Pinpoint the cell where the given text exists, returning its [x, y] midpoint coordinate. 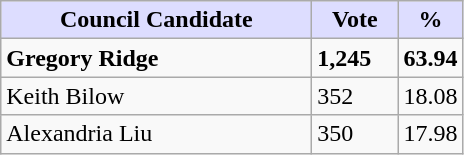
Vote [355, 20]
% [430, 20]
17.98 [430, 134]
1,245 [355, 58]
350 [355, 134]
Gregory Ridge [156, 58]
Keith Bilow [156, 96]
352 [355, 96]
18.08 [430, 96]
63.94 [430, 58]
Council Candidate [156, 20]
Alexandria Liu [156, 134]
